Identify which cell holds the provided text, then report its (X, Y) central coordinate. 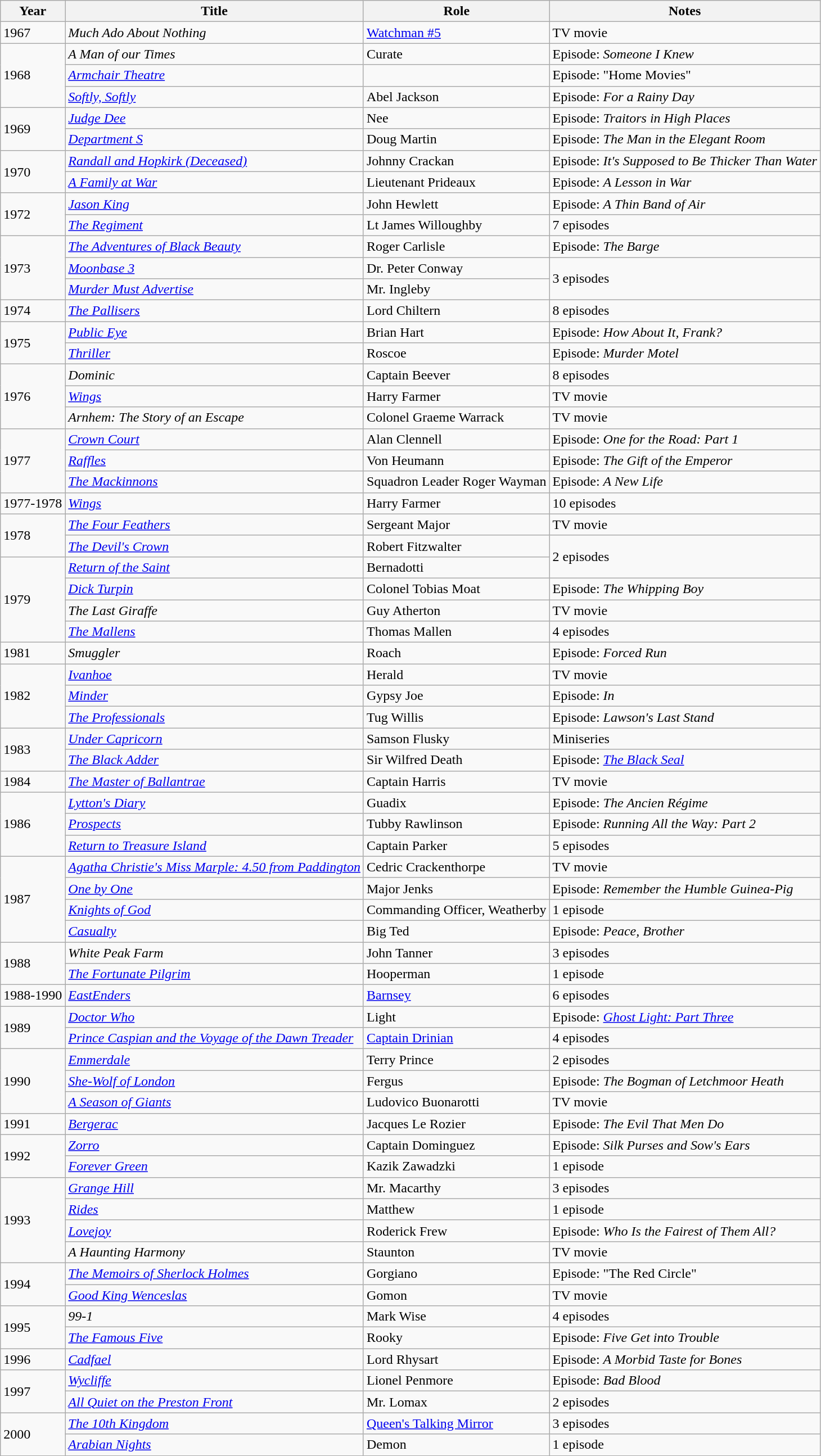
Johnny Crackan (457, 161)
Ludovico Buonarotti (457, 1102)
Minder (215, 696)
Episode: Five Get into Trouble (685, 1338)
Much Ado About Nothing (215, 33)
Captain Parker (457, 845)
Armchair Theatre (215, 75)
Guy Atherton (457, 610)
John Tanner (457, 953)
Judge Dee (215, 118)
The Last Giraffe (215, 610)
Herald (457, 675)
Notes (685, 11)
1984 (33, 781)
Doug Martin (457, 139)
1981 (33, 653)
5 episodes (685, 845)
Randall and Hopkirk (Deceased) (215, 161)
1988 (33, 964)
Lionel Penmore (457, 1381)
Episode: The Barge (685, 246)
1983 (33, 749)
Dominic (215, 375)
A Family at War (215, 182)
Staunton (457, 1252)
1986 (33, 824)
Episode: A New Life (685, 482)
Lieutenant Prideaux (457, 182)
She-Wolf of London (215, 1081)
Demon (457, 1445)
One by One (215, 888)
Episode: The Man in the Elegant Room (685, 139)
Episode: Silk Purses and Sow's Ears (685, 1145)
Tubby Rawlinson (457, 824)
Episode: A Thin Band of Air (685, 204)
Robert Fitzwalter (457, 546)
Episode: A Lesson in War (685, 182)
Episode: In (685, 696)
10 episodes (685, 503)
1975 (33, 343)
Squadron Leader Roger Wayman (457, 482)
Episode: Forced Run (685, 653)
Brian Hart (457, 332)
The 10th Kingdom (215, 1423)
Jason King (215, 204)
The Memoirs of Sherlock Holmes (215, 1273)
A Haunting Harmony (215, 1252)
1976 (33, 396)
Episode: Running All the Way: Part 2 (685, 824)
Prince Caspian and the Voyage of the Dawn Treader (215, 1038)
Lytton's Diary (215, 803)
Knights of God (215, 910)
Roach (457, 653)
Episode: The Ancien Régime (685, 803)
Episode: The Whipping Boy (685, 589)
Lord Rhysart (457, 1359)
Rooky (457, 1338)
Bergerac (215, 1124)
Episode: Traitors in High Places (685, 118)
Captain Beever (457, 375)
1987 (33, 899)
Emmerdale (215, 1060)
Thomas Mallen (457, 632)
Gomon (457, 1295)
Episode: Remember the Humble Guinea-Pig (685, 888)
Episode: How About It, Frank? (685, 332)
Title (215, 11)
1973 (33, 268)
The Adventures of Black Beauty (215, 246)
1972 (33, 214)
All Quiet on the Preston Front (215, 1402)
The Famous Five (215, 1338)
1974 (33, 311)
John Hewlett (457, 204)
The Fortunate Pilgrim (215, 974)
Public Eye (215, 332)
Forever Green (215, 1166)
Rides (215, 1209)
Mr. Lomax (457, 1402)
Watchman #5 (457, 33)
The Pallisers (215, 311)
Arnhem: The Story of an Escape (215, 418)
Zorro (215, 1145)
Captain Dominguez (457, 1145)
Major Jenks (457, 888)
Agatha Christie's Miss Marple: 4.50 from Paddington (215, 867)
Samson Flusky (457, 739)
Episode: Ghost Light: Part Three (685, 1017)
1970 (33, 171)
Alan Clennell (457, 439)
Light (457, 1017)
White Peak Farm (215, 953)
2000 (33, 1434)
Miniseries (685, 739)
Mr. Macarthy (457, 1188)
Episode: Murder Motel (685, 354)
Abel Jackson (457, 97)
EastEnders (215, 996)
Colonel Graeme Warrack (457, 418)
A Man of our Times (215, 54)
Bernadotti (457, 567)
Role (457, 11)
Grange Hill (215, 1188)
Episode: The Bogman of Letchmoor Heath (685, 1081)
1993 (33, 1220)
Episode: A Morbid Taste for Bones (685, 1359)
1989 (33, 1028)
Episode: For a Rainy Day (685, 97)
1978 (33, 535)
Good King Wenceslas (215, 1295)
Episode: One for the Road: Part 1 (685, 439)
The Master of Ballantrae (215, 781)
Matthew (457, 1209)
Casualty (215, 931)
Arabian Nights (215, 1445)
Colonel Tobias Moat (457, 589)
1967 (33, 33)
1990 (33, 1081)
99-1 (215, 1317)
Captain Drinian (457, 1038)
1977-1978 (33, 503)
Episode: The Black Seal (685, 760)
1991 (33, 1124)
The Mackinnons (215, 482)
Hooperman (457, 974)
1996 (33, 1359)
1992 (33, 1156)
The Devil's Crown (215, 546)
Wycliffe (215, 1381)
Captain Harris (457, 781)
Mr. Ingleby (457, 290)
Episode: Who Is the Fairest of Them All? (685, 1231)
Return to Treasure Island (215, 845)
Prospects (215, 824)
The Regiment (215, 225)
1997 (33, 1391)
Department S (215, 139)
Doctor Who (215, 1017)
Smuggler (215, 653)
Roscoe (457, 354)
Tug Willis (457, 717)
Gorgiano (457, 1273)
Barnsey (457, 996)
Moonbase 3 (215, 268)
Sir Wilfred Death (457, 760)
Episode: Someone I Knew (685, 54)
Dick Turpin (215, 589)
Episode: "Home Movies" (685, 75)
Murder Must Advertise (215, 290)
The Four Feathers (215, 524)
Episode: Peace, Brother (685, 931)
Kazik Zawadzki (457, 1166)
7 episodes (685, 225)
Big Ted (457, 931)
Roger Carlisle (457, 246)
Episode: Lawson's Last Stand (685, 717)
Crown Court (215, 439)
1968 (33, 75)
Thriller (215, 354)
The Professionals (215, 717)
Mark Wise (457, 1317)
The Mallens (215, 632)
Roderick Frew (457, 1231)
Curate (457, 54)
Lord Chiltern (457, 311)
Cedric Crackenthorpe (457, 867)
1994 (33, 1284)
Episode: Bad Blood (685, 1381)
Softly, Softly (215, 97)
Under Capricorn (215, 739)
Fergus (457, 1081)
Von Heumann (457, 460)
Cadfael (215, 1359)
Year (33, 11)
Queen's Talking Mirror (457, 1423)
1988-1990 (33, 996)
1977 (33, 460)
Jacques Le Rozier (457, 1124)
Return of the Saint (215, 567)
Terry Prince (457, 1060)
Episode: It's Supposed to Be Thicker Than Water (685, 161)
1995 (33, 1327)
Raffles (215, 460)
A Season of Giants (215, 1102)
1982 (33, 696)
Episode: "The Red Circle" (685, 1273)
1979 (33, 599)
Episode: The Evil That Men Do (685, 1124)
Dr. Peter Conway (457, 268)
The Black Adder (215, 760)
Episode: The Gift of the Emperor (685, 460)
Commanding Officer, Weatherby (457, 910)
Guadix (457, 803)
1969 (33, 129)
Nee (457, 118)
Ivanhoe (215, 675)
Lovejoy (215, 1231)
Lt James Willoughby (457, 225)
6 episodes (685, 996)
Sergeant Major (457, 524)
Gypsy Joe (457, 696)
